From the cell containing the given text, extract its center point as [X, Y] coordinate. 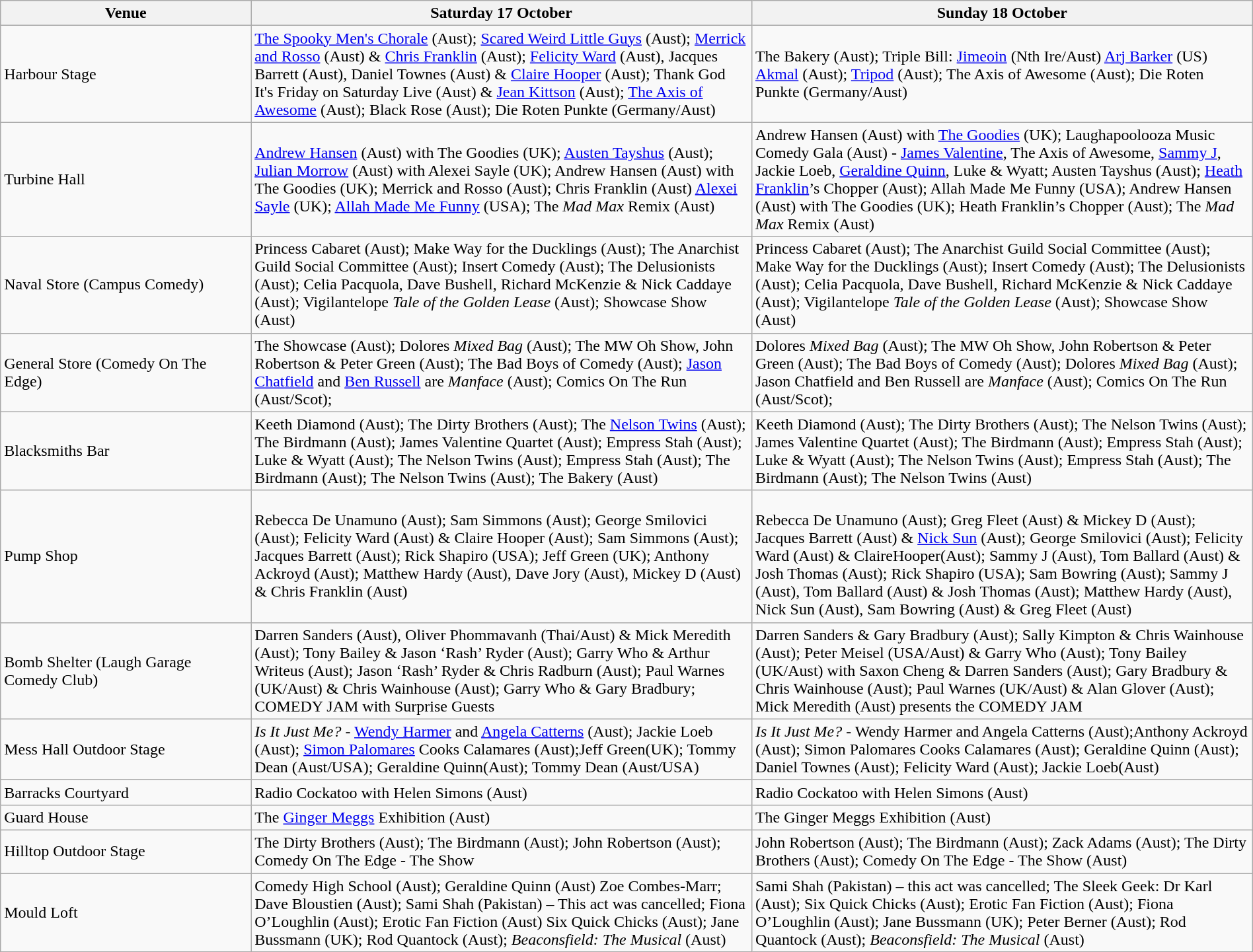
Venue [126, 13]
Naval Store (Campus Comedy) [126, 285]
Harbour Stage [126, 74]
Guard House [126, 817]
General Store (Comedy On The Edge) [126, 373]
Sunday 18 October [1002, 13]
Mess Hall Outdoor Stage [126, 749]
Bomb Shelter (Laugh Garage Comedy Club) [126, 671]
John Robertson (Aust); The Birdmann (Aust); Zack Adams (Aust); The Dirty Brothers (Aust); Comedy On The Edge - The Show (Aust) [1002, 851]
Pump Shop [126, 556]
Hilltop Outdoor Stage [126, 851]
The Dirty Brothers (Aust); The Birdmann (Aust); John Robertson (Aust); Comedy On The Edge - The Show [502, 851]
Barracks Courtyard [126, 792]
Blacksmiths Bar [126, 451]
Turbine Hall [126, 180]
Mould Loft [126, 913]
Saturday 17 October [502, 13]
